Return the [X, Y] coordinate for the center point of the cell that contains the specified text.  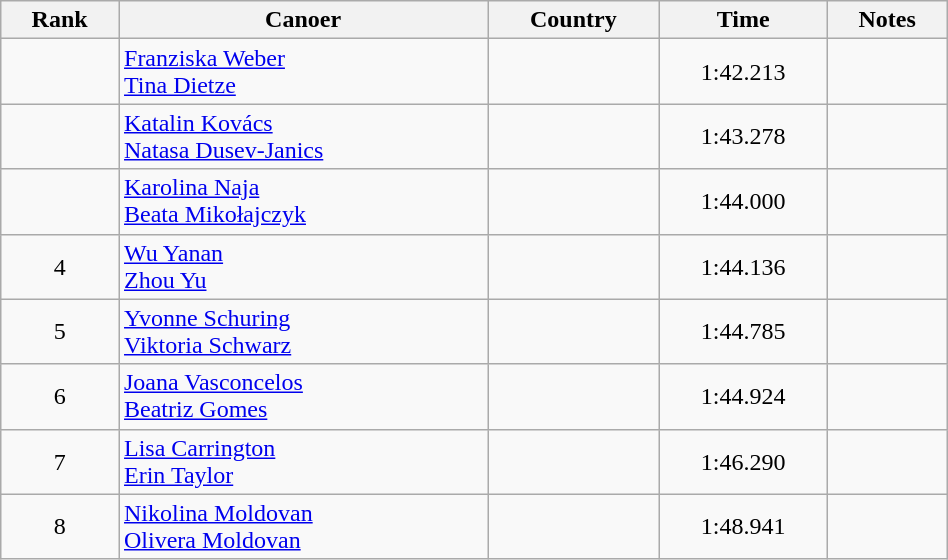
5 [60, 332]
Rank [60, 20]
1:48.941 [743, 526]
Lisa CarringtonErin Taylor [302, 462]
6 [60, 396]
1:46.290 [743, 462]
Karolina NajaBeata Mikołajczyk [302, 202]
Katalin KovácsNatasa Dusev-Janics [302, 136]
Franziska WeberTina Dietze [302, 72]
1:44.785 [743, 332]
Time [743, 20]
Notes [887, 20]
Joana VasconcelosBeatriz Gomes [302, 396]
1:44.000 [743, 202]
1:43.278 [743, 136]
Canoer [302, 20]
Wu YananZhou Yu [302, 266]
4 [60, 266]
7 [60, 462]
Country [574, 20]
Yvonne SchuringViktoria Schwarz [302, 332]
1:44.136 [743, 266]
1:42.213 [743, 72]
1:44.924 [743, 396]
8 [60, 526]
Nikolina MoldovanOlivera Moldovan [302, 526]
